Provide the (X, Y) coordinate of the cell's center where the given text is located.  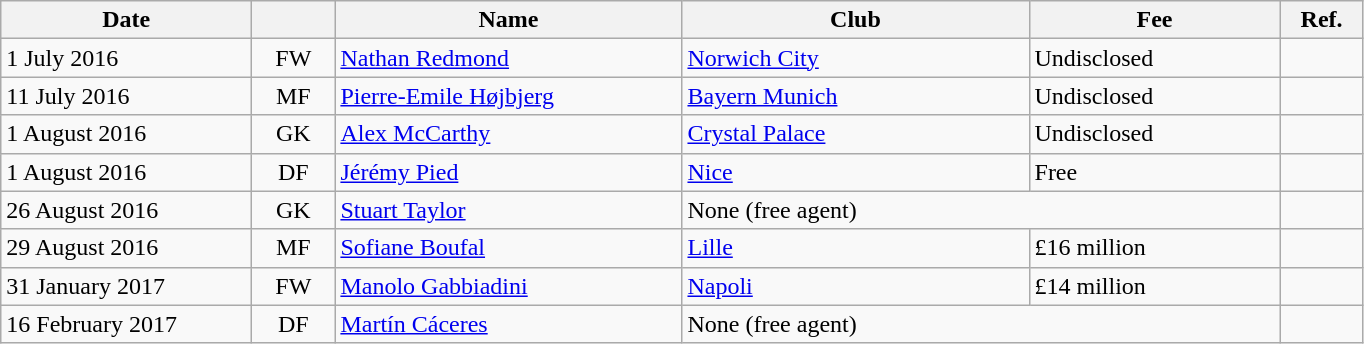
Stuart Taylor (508, 210)
1 July 2016 (126, 58)
Nice (856, 172)
Jérémy Pied (508, 172)
31 January 2017 (126, 286)
Crystal Palace (856, 134)
Alex McCarthy (508, 134)
Date (126, 20)
Nathan Redmond (508, 58)
Lille (856, 248)
16 February 2017 (126, 324)
Pierre-Emile Højbjerg (508, 96)
26 August 2016 (126, 210)
Free (1154, 172)
11 July 2016 (126, 96)
Ref. (1322, 20)
Bayern Munich (856, 96)
£16 million (1154, 248)
Fee (1154, 20)
Club (856, 20)
Sofiane Boufal (508, 248)
Name (508, 20)
Manolo Gabbiadini (508, 286)
Norwich City (856, 58)
29 August 2016 (126, 248)
Martín Cáceres (508, 324)
Napoli (856, 286)
£14 million (1154, 286)
